Find where the given text appears and provide that cell's center as [X, Y] coordinate. 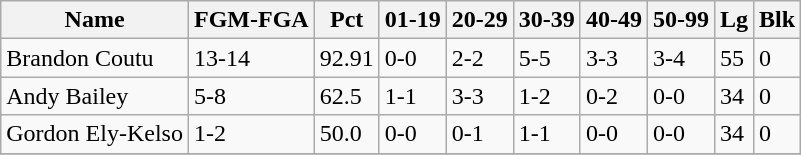
50-99 [680, 20]
5-5 [546, 58]
3-4 [680, 58]
30-39 [546, 20]
20-29 [480, 20]
0-1 [480, 134]
40-49 [614, 20]
Lg [734, 20]
Gordon Ely-Kelso [95, 134]
5-8 [251, 96]
Brandon Coutu [95, 58]
Name [95, 20]
50.0 [346, 134]
Pct [346, 20]
0-2 [614, 96]
2-2 [480, 58]
13-14 [251, 58]
92.91 [346, 58]
01-19 [412, 20]
62.5 [346, 96]
Blk [778, 20]
FGM-FGA [251, 20]
Andy Bailey [95, 96]
55 [734, 58]
